Detect which cell encompasses the target text, then output its (x, y) center coordinate. 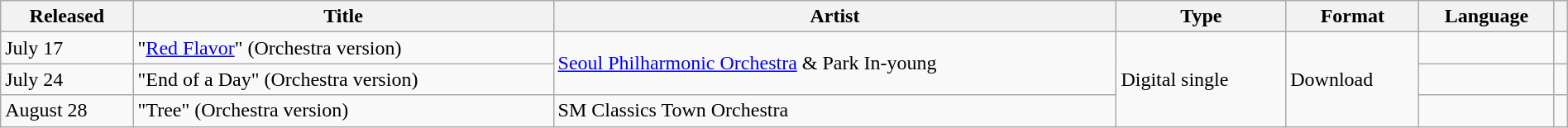
"End of a Day" (Orchestra version) (343, 79)
Seoul Philharmonic Orchestra & Park In-young (835, 64)
"Tree" (Orchestra version) (343, 111)
Download (1353, 79)
Type (1201, 17)
Language (1487, 17)
Artist (835, 17)
Released (67, 17)
Title (343, 17)
July 24 (67, 79)
Format (1353, 17)
Digital single (1201, 79)
SM Classics Town Orchestra (835, 111)
August 28 (67, 111)
July 17 (67, 48)
"Red Flavor" (Orchestra version) (343, 48)
